Capture the cell that displays the provided text and extract its [X, Y] central coordinate. 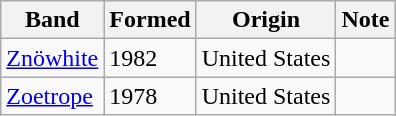
Znöwhite [52, 58]
Formed [150, 20]
Band [52, 20]
Zoetrope [52, 96]
1982 [150, 58]
1978 [150, 96]
Note [366, 20]
Origin [266, 20]
